For the text-containing cell, return its midpoint in [x, y] coordinate format. 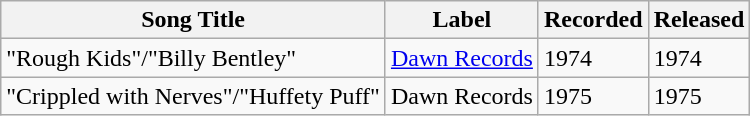
Recorded [593, 20]
Released [699, 20]
"Rough Kids"/"Billy Bentley" [194, 58]
"Crippled with Nerves"/"Huffety Puff" [194, 96]
Label [462, 20]
Song Title [194, 20]
